Search for the cell housing the specified text and yield its [x, y] center coordinate. 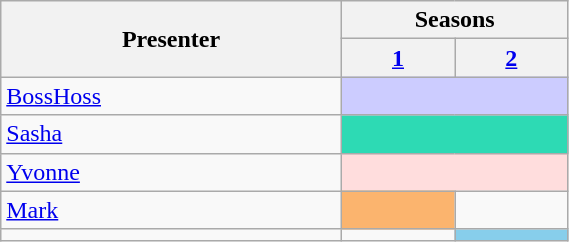
Seasons [454, 20]
1 [398, 58]
Sasha [172, 134]
Yvonne [172, 172]
Presenter [172, 39]
BossHoss [172, 96]
Mark [172, 210]
2 [512, 58]
